Identify which cell holds the provided text, then report its [X, Y] central coordinate. 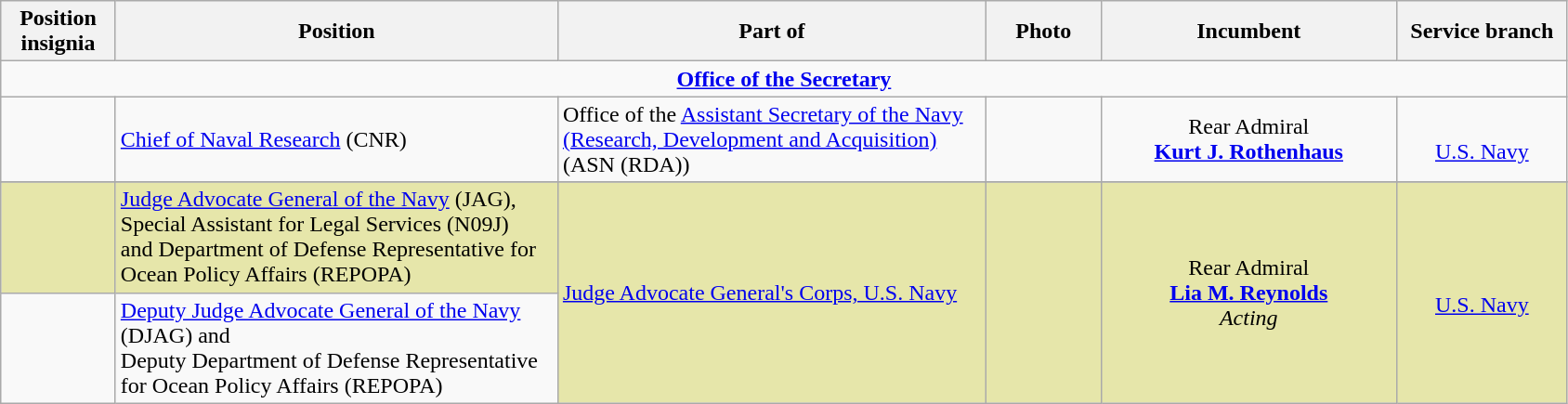
Position [336, 32]
Rear AdmiralKurt J. Rothenhaus [1248, 139]
Office of the Assistant Secretary of the Navy (Research, Development and Acquisition) (ASN (RDA)) [771, 139]
Rear AdmiralLia M. ReynoldsActing [1248, 293]
Part of [771, 32]
Position insignia [59, 32]
Chief of Naval Research (CNR) [336, 139]
Judge Advocate General's Corps, U.S. Navy [771, 293]
Office of the Secretary [784, 79]
Deputy Judge Advocate General of the Navy (DJAG) andDeputy Department of Defense Representative for Ocean Policy Affairs (REPOPA) [336, 347]
Service branch [1483, 32]
Incumbent [1248, 32]
Photo [1043, 32]
